Provide the [X, Y] coordinate of the cell's center where the given text is located.  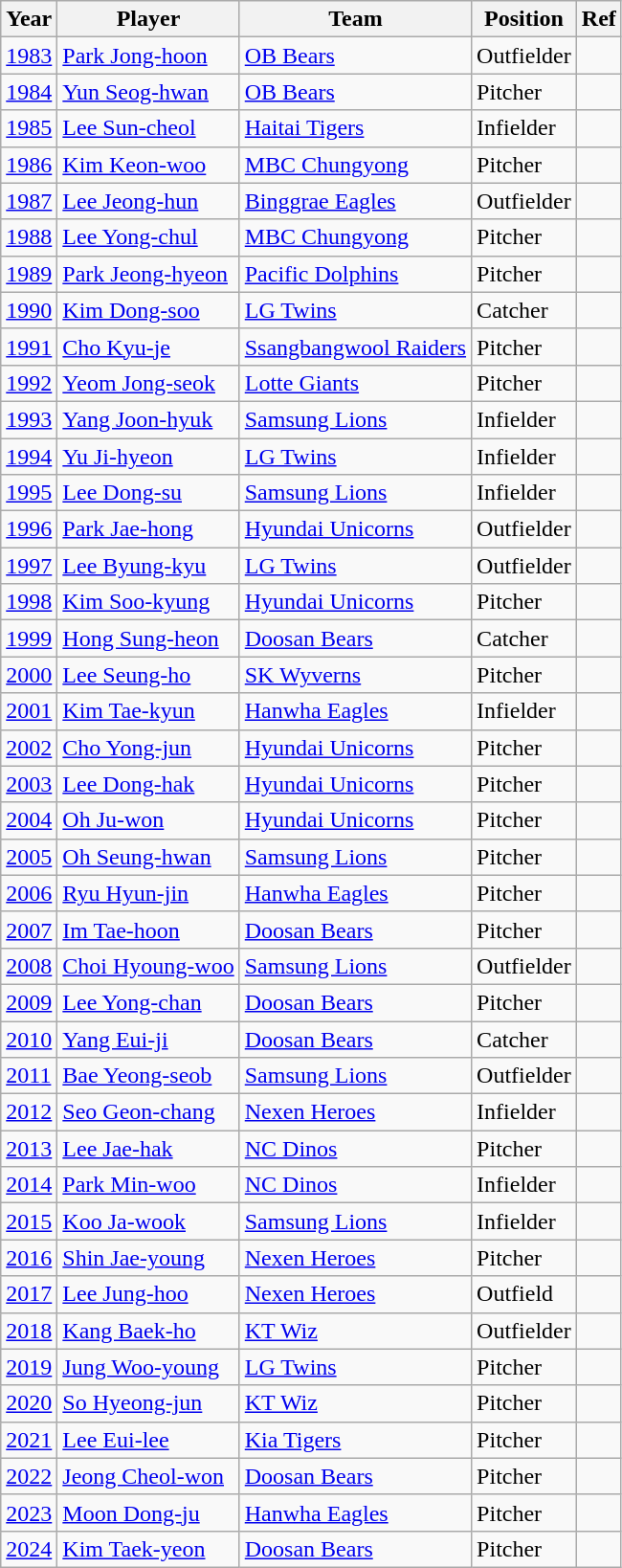
2021 [29, 1440]
Cho Yong-jun [148, 748]
1984 [29, 92]
Kim Dong-soo [148, 310]
So Hyeong-jun [148, 1403]
2023 [29, 1512]
1985 [29, 128]
1992 [29, 383]
Kim Taek-yeon [148, 1549]
1987 [29, 201]
Kim Soo-kyung [148, 602]
Park Jong-hoon [148, 56]
2019 [29, 1367]
Park Min-woo [148, 1185]
Jeong Cheol-won [148, 1476]
Hong Sung-heon [148, 638]
Cho Kyu-je [148, 347]
2007 [29, 930]
Lee Yong-chul [148, 237]
2005 [29, 857]
1991 [29, 347]
Seo Geon-chang [148, 1112]
2016 [29, 1258]
1988 [29, 237]
1989 [29, 274]
SK Wyverns [355, 675]
1993 [29, 419]
Kim Tae-kyun [148, 711]
2024 [29, 1549]
Pacific Dolphins [355, 274]
Position [524, 19]
2006 [29, 893]
2001 [29, 711]
Haitai Tigers [355, 128]
Kang Baek-ho [148, 1331]
Lee Jae-hak [148, 1149]
Lee Eui-lee [148, 1440]
1998 [29, 602]
Lee Jeong-hun [148, 201]
Team [355, 19]
2014 [29, 1185]
2004 [29, 820]
Choi Hyoung-woo [148, 966]
2015 [29, 1221]
1983 [29, 56]
Yang Eui-ji [148, 1039]
2012 [29, 1112]
1997 [29, 566]
Kim Keon-woo [148, 165]
Park Jeong-hyeon [148, 274]
Lee Jung-hoo [148, 1294]
Player [148, 19]
Ref [599, 19]
1996 [29, 529]
Yu Ji-hyeon [148, 457]
2002 [29, 748]
Lee Yong-chan [148, 1002]
2017 [29, 1294]
1999 [29, 638]
Year [29, 19]
Moon Dong-ju [148, 1512]
2000 [29, 675]
2010 [29, 1039]
Oh Seung-hwan [148, 857]
Park Jae-hong [148, 529]
2022 [29, 1476]
Ssangbangwool Raiders [355, 347]
Lee Dong-hak [148, 784]
Outfield [524, 1294]
Lee Byung-kyu [148, 566]
Yun Seog-hwan [148, 92]
Oh Ju-won [148, 820]
1986 [29, 165]
2018 [29, 1331]
2008 [29, 966]
Lee Seung-ho [148, 675]
Lee Sun-cheol [148, 128]
2009 [29, 1002]
Bae Yeong-seob [148, 1076]
2020 [29, 1403]
Binggrae Eagles [355, 201]
Koo Ja-wook [148, 1221]
Lee Dong-su [148, 493]
1990 [29, 310]
Lotte Giants [355, 383]
Im Tae-hoon [148, 930]
Yang Joon-hyuk [148, 419]
Jung Woo-young [148, 1367]
2011 [29, 1076]
1994 [29, 457]
Kia Tigers [355, 1440]
Yeom Jong-seok [148, 383]
Shin Jae-young [148, 1258]
Ryu Hyun-jin [148, 893]
2013 [29, 1149]
1995 [29, 493]
2003 [29, 784]
